Determine the (X, Y) coordinate at the center of the cell enclosing the given text.  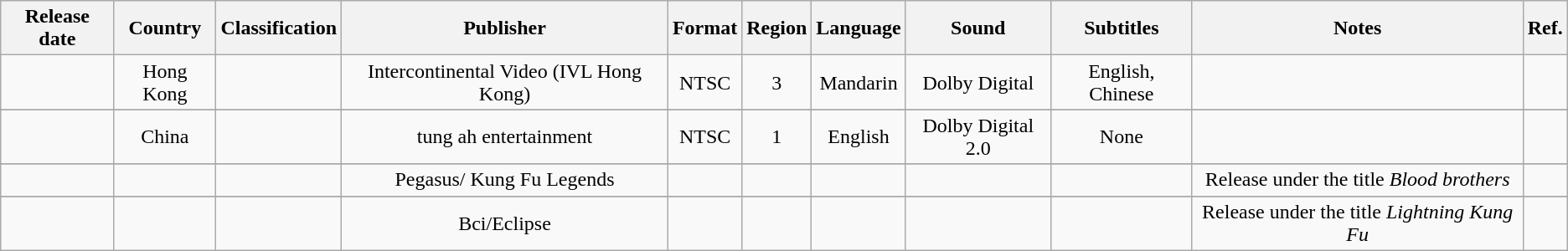
English, Chinese (1121, 82)
None (1121, 137)
Format (704, 28)
Dolby Digital (978, 82)
3 (777, 82)
China (165, 137)
Intercontinental Video (IVL Hong Kong) (505, 82)
Release under the title Lightning Kung Fu (1357, 223)
Pegasus/ Kung Fu Legends (505, 180)
1 (777, 137)
Country (165, 28)
Publisher (505, 28)
Subtitles (1121, 28)
Language (859, 28)
Sound (978, 28)
English (859, 137)
Mandarin (859, 82)
Release under the title Blood brothers (1357, 180)
Ref. (1545, 28)
Classification (279, 28)
Release date (57, 28)
Region (777, 28)
Notes (1357, 28)
Dolby Digital 2.0 (978, 137)
tung ah entertainment (505, 137)
Hong Kong (165, 82)
Bci/Eclipse (505, 223)
